Locate the cell with the specified text and output its [X, Y] center coordinate. 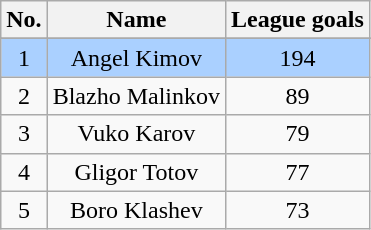
Blazho Malinkov [136, 96]
1 [24, 58]
2 [24, 96]
No. [24, 20]
League goals [298, 20]
3 [24, 134]
Boro Klashev [136, 210]
194 [298, 58]
Vuko Karov [136, 134]
79 [298, 134]
77 [298, 172]
73 [298, 210]
4 [24, 172]
5 [24, 210]
Angel Kimov [136, 58]
Name [136, 20]
89 [298, 96]
Gligor Totov [136, 172]
